Identify which cell holds the provided text, then report its [X, Y] central coordinate. 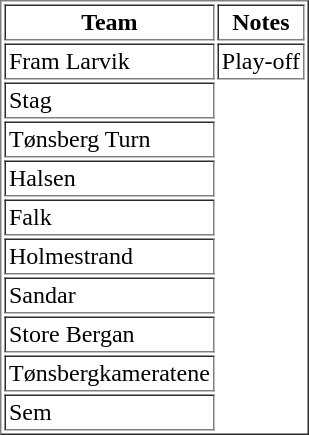
Notes [260, 22]
Fram Larvik [109, 62]
Tønsberg Turn [109, 140]
Stag [109, 100]
Tønsbergkameratene [109, 374]
Halsen [109, 178]
Play-off [260, 62]
Holmestrand [109, 256]
Team [109, 22]
Store Bergan [109, 334]
Sandar [109, 296]
Falk [109, 218]
Sem [109, 412]
